Return the (x, y) coordinate for the center point of the cell that contains the specified text.  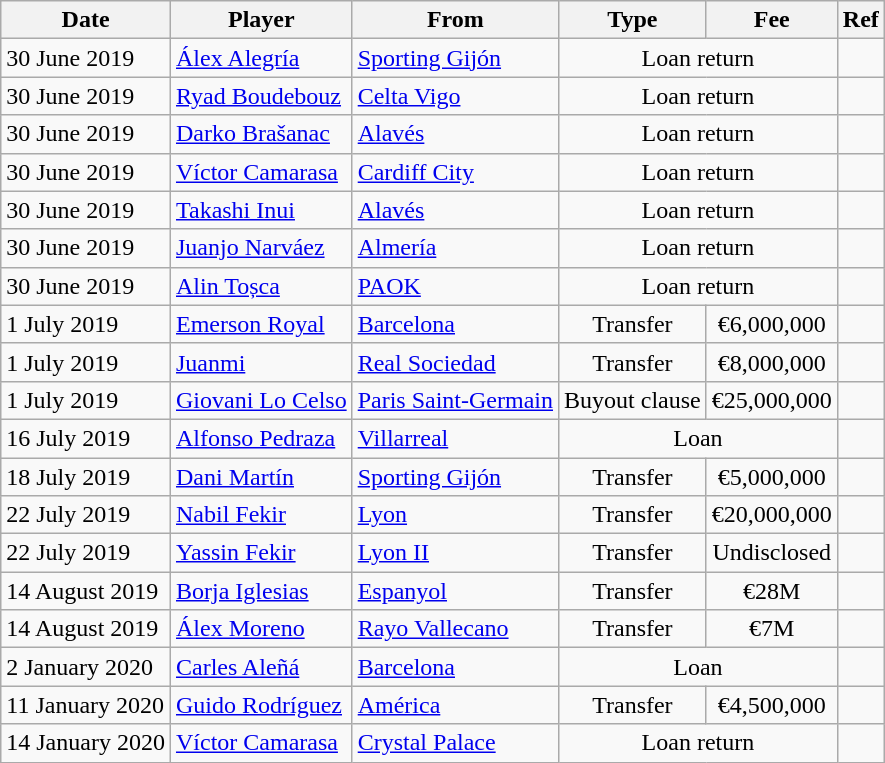
Yassin Fekir (261, 553)
Ryad Boudebouz (261, 96)
Juanmi (261, 362)
€5,000,000 (772, 477)
Type (633, 20)
Crystal Palace (455, 743)
Undisclosed (772, 553)
€28M (772, 591)
Rayo Vallecano (455, 629)
11 January 2020 (86, 705)
Carles Aleñá (261, 667)
Emerson Royal (261, 324)
Almería (455, 248)
Giovani Lo Celso (261, 400)
PAOK (455, 286)
16 July 2019 (86, 438)
Takashi Inui (261, 210)
€6,000,000 (772, 324)
18 July 2019 (86, 477)
Lyon II (455, 553)
€7M (772, 629)
Fee (772, 20)
From (455, 20)
€25,000,000 (772, 400)
Borja Iglesias (261, 591)
2 January 2020 (86, 667)
Buyout clause (633, 400)
Alfonso Pedraza (261, 438)
Paris Saint-Germain (455, 400)
América (455, 705)
Nabil Fekir (261, 515)
Juanjo Narváez (261, 248)
Lyon (455, 515)
Real Sociedad (455, 362)
Álex Moreno (261, 629)
Espanyol (455, 591)
Álex Alegría (261, 58)
Guido Rodríguez (261, 705)
Player (261, 20)
Date (86, 20)
€20,000,000 (772, 515)
Alin Toșca (261, 286)
14 January 2020 (86, 743)
Cardiff City (455, 172)
Ref (860, 20)
€4,500,000 (772, 705)
Darko Brašanac (261, 134)
Dani Martín (261, 477)
Villarreal (455, 438)
€8,000,000 (772, 362)
Celta Vigo (455, 96)
